Capture the cell that displays the provided text and extract its [x, y] central coordinate. 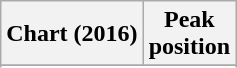
Chart (2016) [72, 34]
Peak position [189, 34]
